Determine the [x, y] coordinate at the center of the cell enclosing the given text.  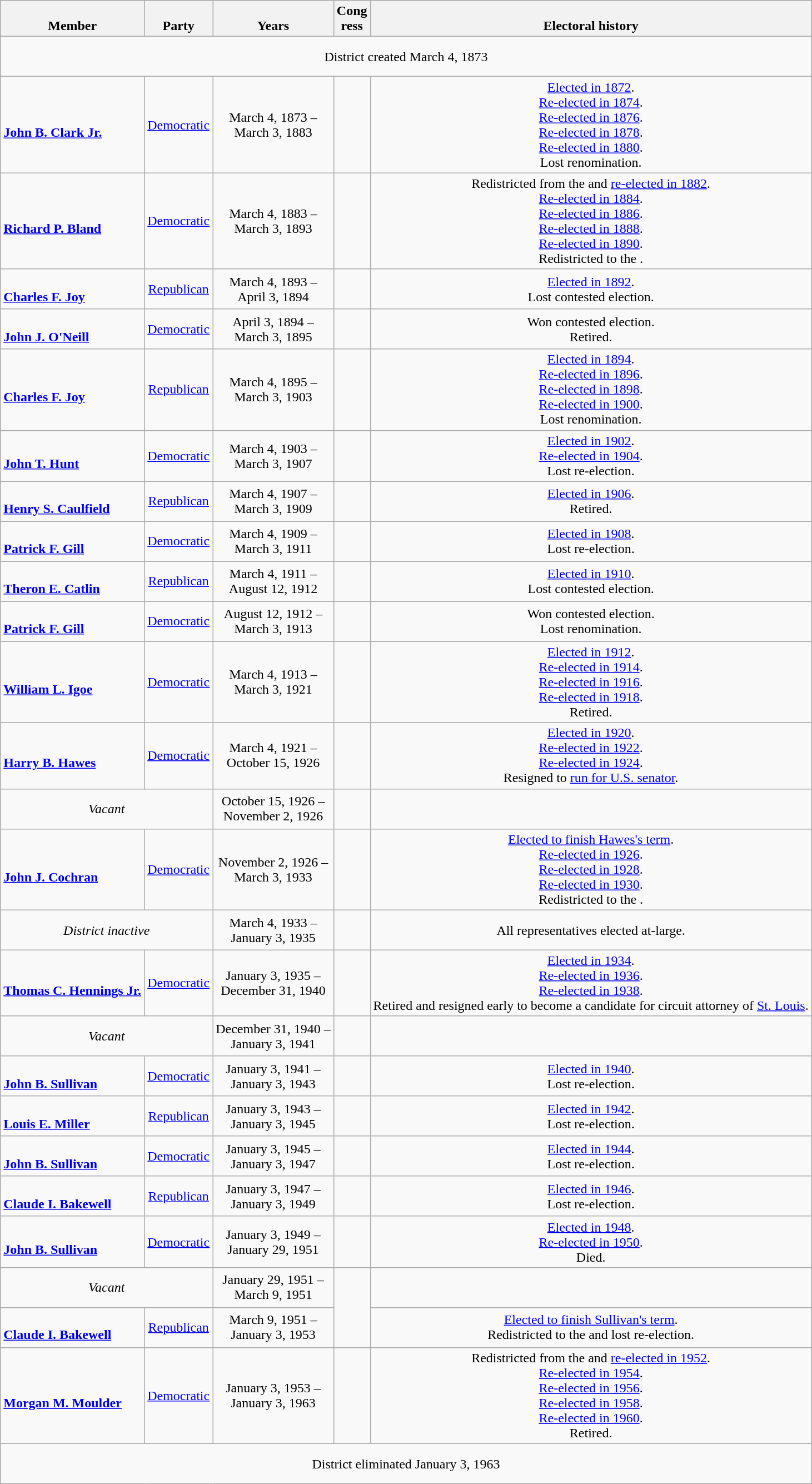
January 3, 1945 –January 3, 1947 [273, 1156]
District eliminated January 3, 1963 [406, 1463]
March 4, 1921 –October 15, 1926 [273, 756]
January 29, 1951 –March 9, 1951 [273, 1287]
District created March 4, 1873 [406, 57]
Theron E. Catlin [72, 581]
March 4, 1911 –August 12, 1912 [273, 581]
January 3, 1941 –January 3, 1943 [273, 1076]
August 12, 1912 –March 3, 1913 [273, 621]
Richard P. Bland [72, 221]
Elected in 1902.Re-elected in 1904.Lost re-election. [591, 456]
Redistricted from the and re-elected in 1882.Re-elected in 1884.Re-elected in 1886.Re-elected in 1888.Re-elected in 1890.Redistricted to the . [591, 221]
March 4, 1883 –March 3, 1893 [273, 221]
March 4, 1903 –March 3, 1907 [273, 456]
March 4, 1907 –March 3, 1909 [273, 501]
Henry S. Caulfield [72, 501]
March 9, 1951 –January 3, 1953 [273, 1327]
John J. Cochran [72, 869]
March 4, 1893 –April 3, 1894 [273, 289]
December 31, 1940 –January 3, 1941 [273, 1036]
Harry B. Hawes [72, 756]
Member [72, 19]
Won contested election.Lost renomination. [591, 621]
March 4, 1909 –March 3, 1911 [273, 541]
Elected in 1906.Retired. [591, 501]
Elected in 1942.Lost re-election. [591, 1116]
January 3, 1949 –January 29, 1951 [273, 1242]
Won contested election.Retired. [591, 329]
Congress [352, 19]
January 3, 1943 –January 3, 1945 [273, 1116]
Elected in 1934.Re-elected in 1936.Re-elected in 1938.Retired and resigned early to become a candidate for circuit attorney of St. Louis. [591, 983]
March 4, 1933 –January 3, 1935 [273, 930]
Elected in 1872.Re-elected in 1874.Re-elected in 1876.Re-elected in 1878.Re-elected in 1880.Lost renomination. [591, 125]
Louis E. Miller [72, 1116]
Party [179, 19]
January 3, 1947 –January 3, 1949 [273, 1196]
January 3, 1935 –December 31, 1940 [273, 983]
John T. Hunt [72, 456]
March 4, 1873 –March 3, 1883 [273, 125]
Elected in 1946.Lost re-election. [591, 1196]
John J. O'Neill [72, 329]
Years [273, 19]
Elected in 1920.Re-elected in 1922.Re-elected in 1924.Resigned to run for U.S. senator. [591, 756]
Elected in 1892.Lost contested election. [591, 289]
Electoral history [591, 19]
Morgan M. Moulder [72, 1395]
Elected in 1948.Re-elected in 1950.Died. [591, 1242]
January 3, 1953 –January 3, 1963 [273, 1395]
October 15, 1926 –November 2, 1926 [273, 809]
Redistricted from the and re-elected in 1952.Re-elected in 1954.Re-elected in 1956.Re-elected in 1958.Re-elected in 1960.Retired. [591, 1395]
William L. Igoe [72, 682]
Elected in 1894.Re-elected in 1896.Re-elected in 1898.Re-elected in 1900.Lost renomination. [591, 390]
Elected in 1910.Lost contested election. [591, 581]
All representatives elected at-large. [591, 930]
Elected in 1908.Lost re-election. [591, 541]
Elected to finish Hawes's term.Re-elected in 1926.Re-elected in 1928.Re-elected in 1930.Redistricted to the . [591, 869]
Elected in 1912.Re-elected in 1914.Re-elected in 1916.Re-elected in 1918.Retired. [591, 682]
March 4, 1913 –March 3, 1921 [273, 682]
Elected to finish Sullivan's term.Redistricted to the and lost re-election. [591, 1327]
John B. Clark Jr. [72, 125]
Thomas C. Hennings Jr. [72, 983]
Elected in 1940.Lost re-election. [591, 1076]
November 2, 1926 –March 3, 1933 [273, 869]
April 3, 1894 –March 3, 1895 [273, 329]
March 4, 1895 –March 3, 1903 [273, 390]
Elected in 1944.Lost re-election. [591, 1156]
District inactive [107, 930]
